For the text-containing cell, return its midpoint in [X, Y] coordinate format. 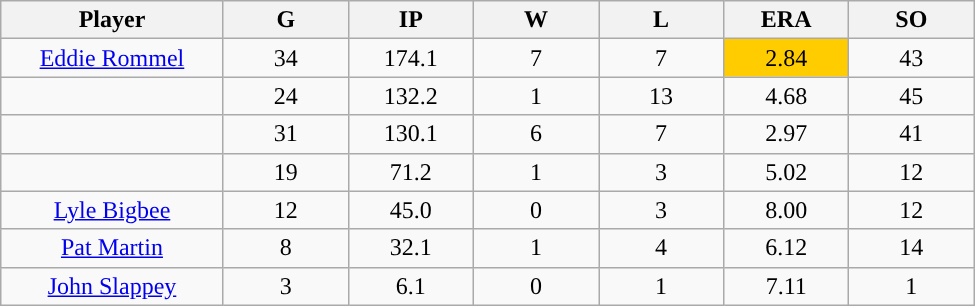
132.2 [410, 96]
6.1 [410, 286]
7.11 [786, 286]
45.0 [410, 210]
Lyle Bigbee [112, 210]
Eddie Rommel [112, 58]
24 [286, 96]
John Slappey [112, 286]
13 [662, 96]
34 [286, 58]
Pat Martin [112, 248]
6 [536, 134]
2.84 [786, 58]
31 [286, 134]
W [536, 20]
L [662, 20]
4.68 [786, 96]
130.1 [410, 134]
SO [912, 20]
ERA [786, 20]
2.97 [786, 134]
43 [912, 58]
G [286, 20]
45 [912, 96]
71.2 [410, 172]
14 [912, 248]
41 [912, 134]
32.1 [410, 248]
6.12 [786, 248]
5.02 [786, 172]
174.1 [410, 58]
IP [410, 20]
8.00 [786, 210]
8 [286, 248]
Player [112, 20]
19 [286, 172]
4 [662, 248]
